Pinpoint the cell where the given text exists, returning its [x, y] midpoint coordinate. 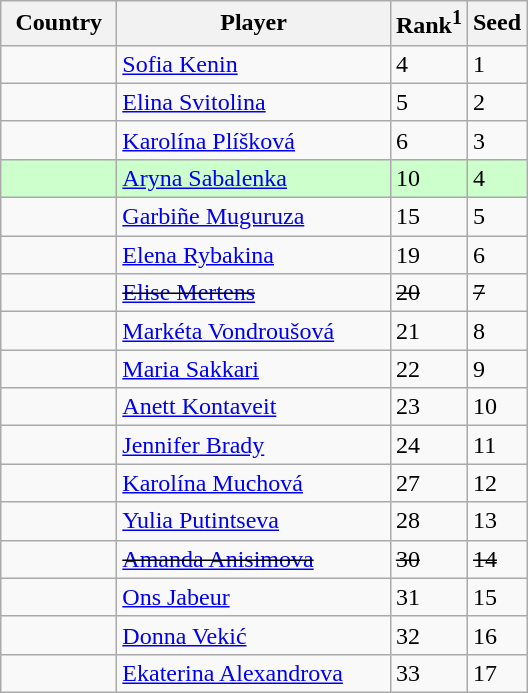
Donna Vekić [254, 635]
Ekaterina Alexandrova [254, 673]
Rank1 [428, 24]
Elena Rybakina [254, 255]
Aryna Sabalenka [254, 178]
20 [428, 293]
Player [254, 24]
30 [428, 559]
Seed [496, 24]
9 [496, 369]
28 [428, 521]
19 [428, 255]
3 [496, 140]
Markéta Vondroušová [254, 331]
Ons Jabeur [254, 597]
12 [496, 483]
Jennifer Brady [254, 445]
7 [496, 293]
31 [428, 597]
Karolína Plíšková [254, 140]
22 [428, 369]
1 [496, 64]
13 [496, 521]
24 [428, 445]
32 [428, 635]
Garbiñe Muguruza [254, 217]
8 [496, 331]
2 [496, 102]
Yulia Putintseva [254, 521]
17 [496, 673]
Country [59, 24]
Maria Sakkari [254, 369]
14 [496, 559]
Elise Mertens [254, 293]
21 [428, 331]
Elina Svitolina [254, 102]
Sofia Kenin [254, 64]
23 [428, 407]
Karolína Muchová [254, 483]
11 [496, 445]
Anett Kontaveit [254, 407]
33 [428, 673]
Amanda Anisimova [254, 559]
16 [496, 635]
27 [428, 483]
